Pinpoint the cell where the given text exists, returning its [X, Y] midpoint coordinate. 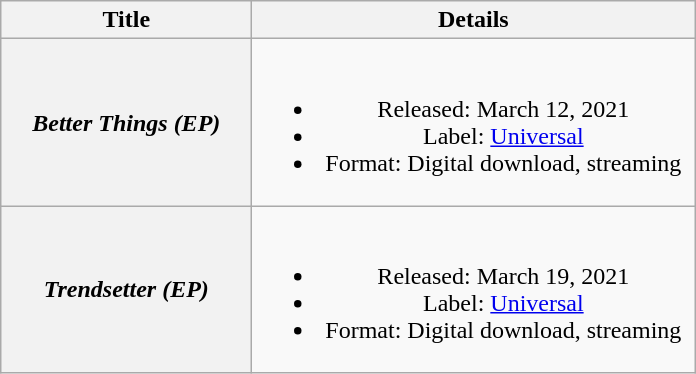
Released: March 19, 2021Label: UniversalFormat: Digital download, streaming [474, 290]
Title [126, 20]
Better Things (EP) [126, 122]
Trendsetter (EP) [126, 290]
Released: March 12, 2021Label: UniversalFormat: Digital download, streaming [474, 122]
Details [474, 20]
